For the text-containing cell, return its midpoint in (X, Y) coordinate format. 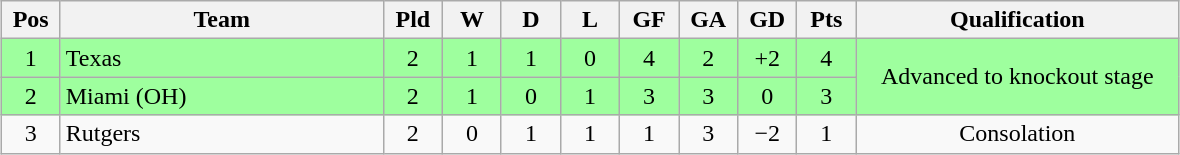
L (590, 20)
W (472, 20)
Consolation (1018, 134)
Miami (OH) (222, 96)
Pts (826, 20)
+2 (768, 58)
D (530, 20)
Team (222, 20)
GF (650, 20)
Texas (222, 58)
Advanced to knockout stage (1018, 77)
GA (708, 20)
Pld (412, 20)
Qualification (1018, 20)
Rutgers (222, 134)
GD (768, 20)
Pos (30, 20)
−2 (768, 134)
